For the text-containing cell, return its midpoint in (x, y) coordinate format. 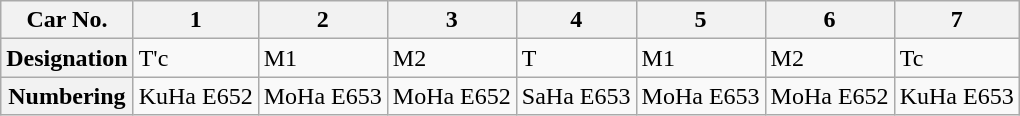
4 (576, 20)
Numbering (67, 96)
1 (196, 20)
3 (452, 20)
KuHa E653 (956, 96)
Tc (956, 58)
Car No. (67, 20)
KuHa E652 (196, 96)
Designation (67, 58)
6 (830, 20)
SaHa E653 (576, 96)
T (576, 58)
T'c (196, 58)
7 (956, 20)
2 (322, 20)
5 (700, 20)
